Detect which cell encompasses the target text, then output its (x, y) center coordinate. 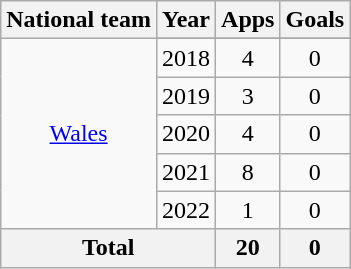
2018 (186, 58)
Total (108, 248)
Goals (315, 20)
Wales (79, 134)
2022 (186, 210)
2019 (186, 96)
2020 (186, 134)
20 (248, 248)
2021 (186, 172)
Year (186, 20)
Apps (248, 20)
1 (248, 210)
National team (79, 20)
3 (248, 96)
8 (248, 172)
